Scan for the cell matching the given text and deliver its [x, y] coordinate at center. 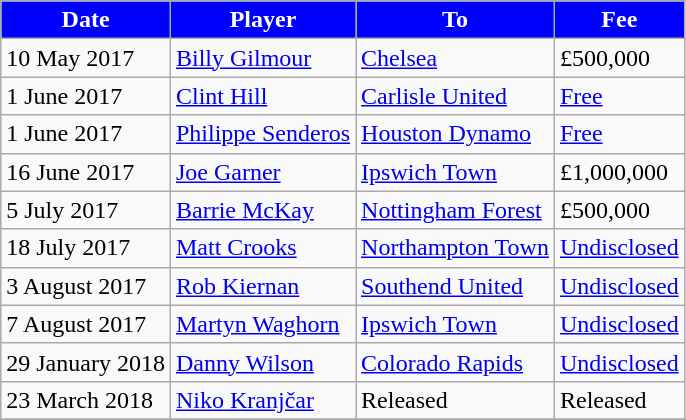
Northampton Town [456, 248]
18 July 2017 [86, 248]
Southend United [456, 286]
23 March 2018 [86, 400]
Joe Garner [262, 172]
Houston Dynamo [456, 134]
£1,000,000 [619, 172]
7 August 2017 [86, 324]
Date [86, 20]
Matt Crooks [262, 248]
Niko Kranjčar [262, 400]
Barrie McKay [262, 210]
Colorado Rapids [456, 362]
Carlisle United [456, 96]
Billy Gilmour [262, 58]
Danny Wilson [262, 362]
3 August 2017 [86, 286]
Player [262, 20]
Clint Hill [262, 96]
5 July 2017 [86, 210]
10 May 2017 [86, 58]
Chelsea [456, 58]
Fee [619, 20]
Nottingham Forest [456, 210]
29 January 2018 [86, 362]
Martyn Waghorn [262, 324]
To [456, 20]
Philippe Senderos [262, 134]
Rob Kiernan [262, 286]
16 June 2017 [86, 172]
